Determine the [x, y] coordinate at the center of the cell enclosing the given text.  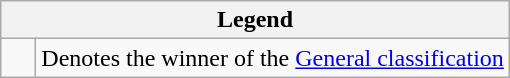
Denotes the winner of the General classification [273, 58]
Legend [256, 20]
